Pinpoint the cell where the given text exists, returning its [X, Y] midpoint coordinate. 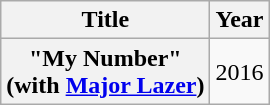
"My Number"(with Major Lazer) [106, 72]
Year [240, 20]
2016 [240, 72]
Title [106, 20]
